Return the (X, Y) coordinate for the center point of the cell that contains the specified text.  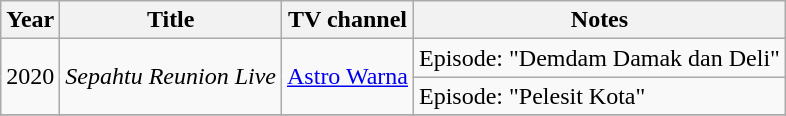
Title (171, 20)
Sepahtu Reunion Live (171, 77)
Astro Warna (348, 77)
2020 (30, 77)
Episode: "Pelesit Kota" (600, 96)
TV channel (348, 20)
Notes (600, 20)
Year (30, 20)
Episode: "Demdam Damak dan Deli" (600, 58)
